Determine the [x, y] coordinate at the center of the cell enclosing the given text.  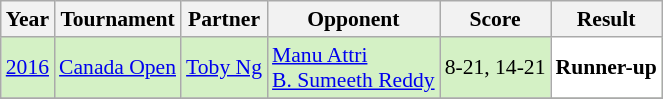
Manu Attri B. Sumeeth Reddy [354, 68]
Partner [224, 19]
8-21, 14-21 [496, 68]
Opponent [354, 19]
Result [606, 19]
Year [28, 19]
Score [496, 19]
Canada Open [118, 68]
2016 [28, 68]
Runner-up [606, 68]
Toby Ng [224, 68]
Tournament [118, 19]
